Capture the cell that displays the provided text and extract its (X, Y) central coordinate. 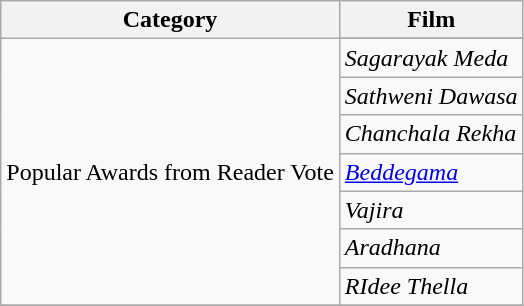
Category (170, 20)
Aradhana (431, 248)
Beddegama (431, 172)
Film (431, 20)
Chanchala Rekha (431, 134)
Sathweni Dawasa (431, 96)
RIdee Thella (431, 286)
Sagarayak Meda (431, 58)
Vajira (431, 210)
Popular Awards from Reader Vote (170, 172)
